Identify which cell holds the provided text, then report its (X, Y) central coordinate. 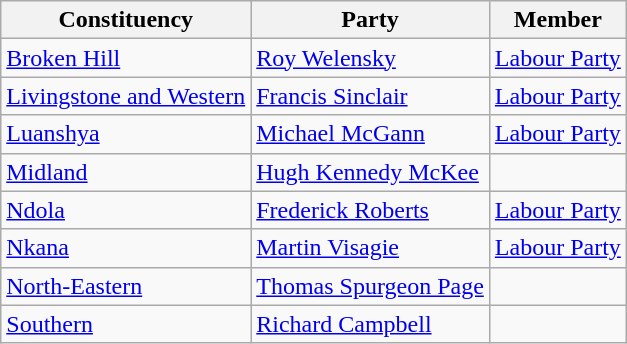
Martin Visagie (370, 248)
Roy Welensky (370, 58)
Michael McGann (370, 134)
Member (558, 20)
Midland (126, 172)
Southern (126, 324)
Livingstone and Western (126, 96)
Nkana (126, 248)
Hugh Kennedy McKee (370, 172)
Francis Sinclair (370, 96)
Ndola (126, 210)
Luanshya (126, 134)
Party (370, 20)
Frederick Roberts (370, 210)
Thomas Spurgeon Page (370, 286)
Constituency (126, 20)
Broken Hill (126, 58)
North-Eastern (126, 286)
Richard Campbell (370, 324)
